Extract the [X, Y] coordinate from the center of the cell holding the provided text.  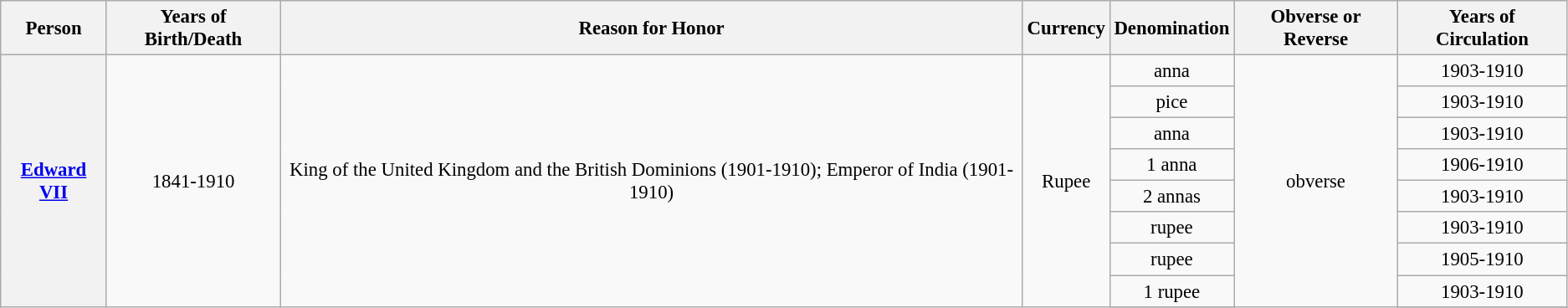
Years of Birth/Death [193, 28]
Edward VII [54, 181]
Denomination [1171, 28]
Person [54, 28]
1 rupee [1171, 291]
King of the United Kingdom and the British Dominions (1901-1910); Emperor of India (1901-1910) [651, 181]
Currency [1066, 28]
2 annas [1171, 197]
1841-1910 [193, 181]
Years of Circulation [1482, 28]
Rupee [1066, 181]
1905-1910 [1482, 259]
Reason for Honor [651, 28]
obverse [1316, 181]
pice [1171, 102]
1 anna [1171, 165]
1906-1910 [1482, 165]
Obverse or Reverse [1316, 28]
